Search for the cell housing the specified text and yield its (X, Y) center coordinate. 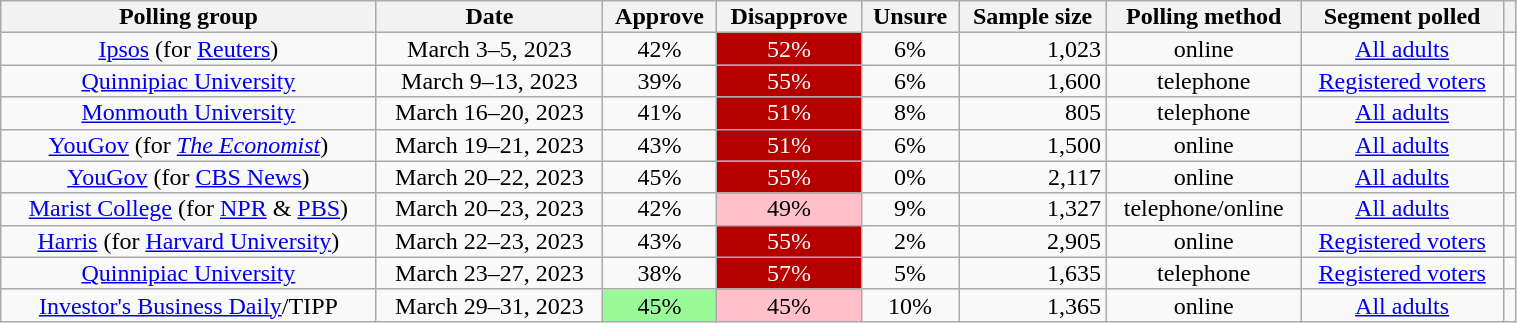
1,327 (1033, 209)
8% (910, 113)
52% (788, 49)
March 22–23, 2023 (490, 241)
March 29–31, 2023 (490, 305)
57% (788, 273)
Harris (for Harvard University) (188, 241)
March 20–23, 2023 (490, 209)
Marist College (for NPR & PBS) (188, 209)
YouGov (for CBS News) (188, 177)
1,635 (1033, 273)
10% (910, 305)
Segment polled (1402, 17)
9% (910, 209)
March 19–21, 2023 (490, 145)
5% (910, 273)
805 (1033, 113)
41% (660, 113)
YouGov (for The Economist) (188, 145)
2,117 (1033, 177)
49% (788, 209)
Sample size (1033, 17)
March 9–13, 2023 (490, 81)
telephone/online (1204, 209)
March 23–27, 2023 (490, 273)
Unsure (910, 17)
38% (660, 273)
39% (660, 81)
Monmouth University (188, 113)
March 20–22, 2023 (490, 177)
March 3–5, 2023 (490, 49)
Polling group (188, 17)
Disapprove (788, 17)
Date (490, 17)
2,905 (1033, 241)
1,023 (1033, 49)
Ipsos (for Reuters) (188, 49)
March 16–20, 2023 (490, 113)
2% (910, 241)
Approve (660, 17)
1,365 (1033, 305)
Investor's Business Daily/TIPP (188, 305)
1,600 (1033, 81)
1,500 (1033, 145)
Polling method (1204, 17)
0% (910, 177)
